Identify which cell holds the provided text, then report its [X, Y] central coordinate. 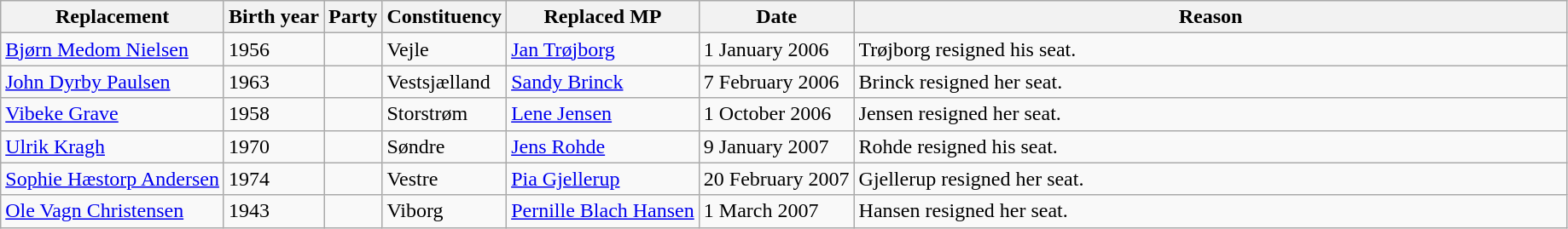
Jens Rohde [603, 146]
Constituency [444, 17]
1970 [273, 146]
Trøjborg resigned his seat. [1211, 49]
Ulrik Kragh [113, 146]
Viborg [444, 211]
Replaced MP [603, 17]
Jan Trøjborg [603, 49]
Vejle [444, 49]
Sophie Hæstorp Andersen [113, 179]
Pernille Blach Hansen [603, 211]
20 February 2007 [776, 179]
Lene Jensen [603, 114]
9 January 2007 [776, 146]
Party [353, 17]
John Dyrby Paulsen [113, 82]
Jensen resigned her seat. [1211, 114]
Date [776, 17]
1974 [273, 179]
Hansen resigned her seat. [1211, 211]
Vestsjælland [444, 82]
Gjellerup resigned her seat. [1211, 179]
1963 [273, 82]
Pia Gjellerup [603, 179]
Rohde resigned his seat. [1211, 146]
Ole Vagn Christensen [113, 211]
Storstrøm [444, 114]
1956 [273, 49]
Vibeke Grave [113, 114]
1 January 2006 [776, 49]
Replacement [113, 17]
Brinck resigned her seat. [1211, 82]
7 February 2006 [776, 82]
Birth year [273, 17]
Reason [1211, 17]
1 October 2006 [776, 114]
Sandy Brinck [603, 82]
Bjørn Medom Nielsen [113, 49]
Søndre [444, 146]
1958 [273, 114]
1943 [273, 211]
1 March 2007 [776, 211]
Vestre [444, 179]
